Identify which cell holds the provided text, then report its [x, y] central coordinate. 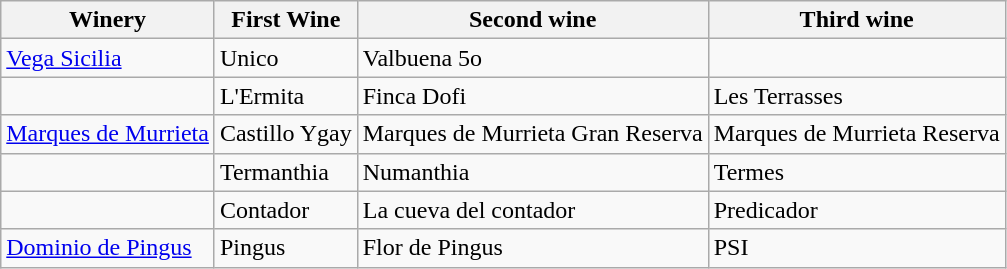
Dominio de Pingus [108, 248]
Winery [108, 20]
PSI [856, 248]
Vega Sicilia [108, 58]
La cueva del contador [532, 210]
Contador [286, 210]
Marques de Murrieta [108, 134]
L'Ermita [286, 96]
First Wine [286, 20]
Marques de Murrieta Reserva [856, 134]
Castillo Ygay [286, 134]
Predicador [856, 210]
Finca Dofi [532, 96]
Second wine [532, 20]
Numanthia [532, 172]
Termanthia [286, 172]
Les Terrasses [856, 96]
Marques de Murrieta Gran Reserva [532, 134]
Unico [286, 58]
Pingus [286, 248]
Flor de Pingus [532, 248]
Third wine [856, 20]
Valbuena 5o [532, 58]
Termes [856, 172]
